Return (x, y) of the center of cell containing provided text 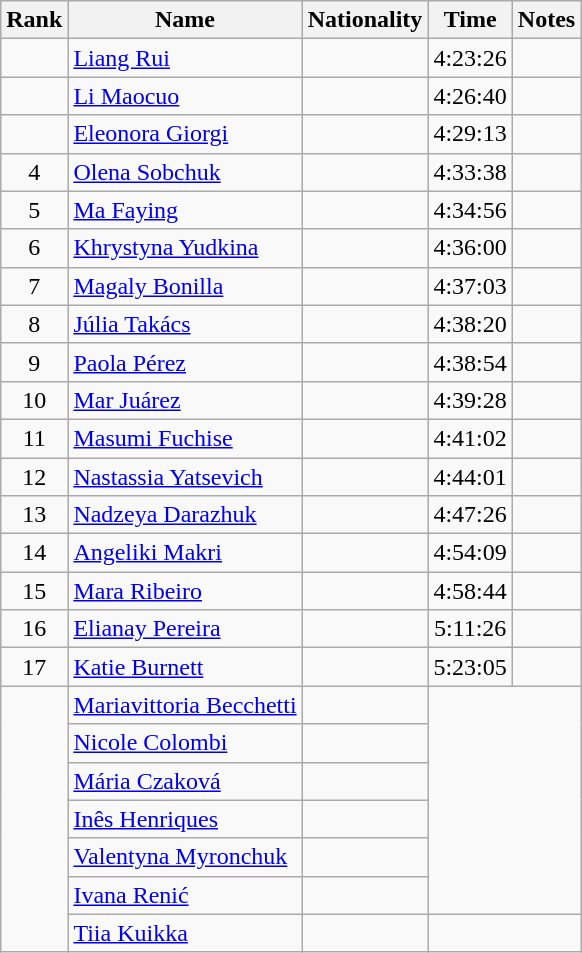
Ma Faying (185, 210)
Nadzeya Darazhuk (185, 515)
4:29:13 (470, 134)
4:38:20 (470, 324)
4:33:38 (470, 172)
Katie Burnett (185, 667)
4:36:00 (470, 248)
Olena Sobchuk (185, 172)
7 (34, 286)
Li Maocuo (185, 96)
17 (34, 667)
4:39:28 (470, 400)
16 (34, 629)
4:38:54 (470, 362)
Júlia Takács (185, 324)
4:41:02 (470, 438)
Paola Pérez (185, 362)
Angeliki Makri (185, 553)
Rank (34, 20)
Valentyna Myronchuk (185, 857)
11 (34, 438)
Nastassia Yatsevich (185, 477)
13 (34, 515)
4:54:09 (470, 553)
Nationality (365, 20)
14 (34, 553)
5 (34, 210)
Inês Henriques (185, 819)
4:58:44 (470, 591)
5:23:05 (470, 667)
Liang Rui (185, 58)
12 (34, 477)
Magaly Bonilla (185, 286)
4 (34, 172)
6 (34, 248)
Masumi Fuchise (185, 438)
Name (185, 20)
Mariavittoria Becchetti (185, 705)
Mara Ribeiro (185, 591)
Elianay Pereira (185, 629)
Ivana Renić (185, 895)
Notes (546, 20)
4:37:03 (470, 286)
Eleonora Giorgi (185, 134)
9 (34, 362)
Khrystyna Yudkina (185, 248)
Nicole Colombi (185, 743)
Tiia Kuikka (185, 933)
8 (34, 324)
4:26:40 (470, 96)
10 (34, 400)
Time (470, 20)
Mar Juárez (185, 400)
5:11:26 (470, 629)
4:23:26 (470, 58)
4:47:26 (470, 515)
4:44:01 (470, 477)
4:34:56 (470, 210)
15 (34, 591)
Mária Czaková (185, 781)
